Scan for the cell matching the given text and deliver its [X, Y] coordinate at center. 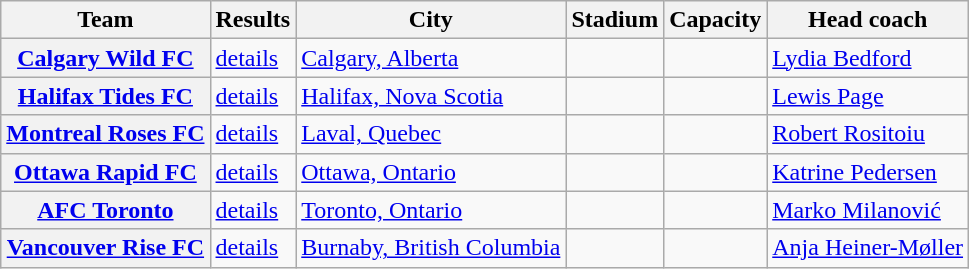
Montreal Roses FC [106, 134]
Lydia Bedford [868, 58]
City [431, 20]
Vancouver Rise FC [106, 248]
Head coach [868, 20]
Lewis Page [868, 96]
Calgary, Alberta [431, 58]
Team [106, 20]
Laval, Quebec [431, 134]
Halifax Tides FC [106, 96]
Burnaby, British Columbia [431, 248]
Robert Rositoiu [868, 134]
Calgary Wild FC [106, 58]
Capacity [716, 20]
Toronto, Ontario [431, 210]
Halifax, Nova Scotia [431, 96]
Marko Milanović [868, 210]
Stadium [615, 20]
Katrine Pedersen [868, 172]
Results [253, 20]
Anja Heiner-Møller [868, 248]
Ottawa, Ontario [431, 172]
AFC Toronto [106, 210]
Ottawa Rapid FC [106, 172]
